Scan for the cell matching the given text and deliver its [x, y] coordinate at center. 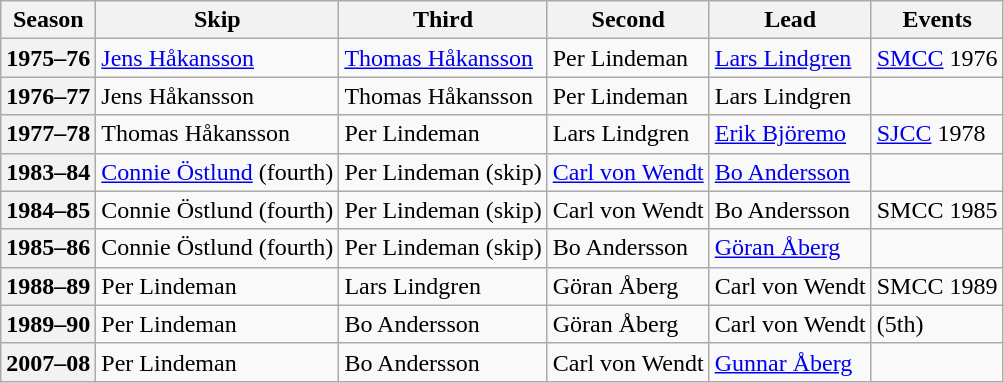
Erik Björemo [790, 134]
SMCC 1976 [937, 58]
1985–86 [48, 248]
1983–84 [48, 172]
Events [937, 20]
Lead [790, 20]
Third [443, 20]
1977–78 [48, 134]
(5th) [937, 324]
SJCC 1978 [937, 134]
2007–08 [48, 362]
1984–85 [48, 210]
Second [628, 20]
1988–89 [48, 286]
Season [48, 20]
1989–90 [48, 324]
Gunnar Åberg [790, 362]
1976–77 [48, 96]
SMCC 1989 [937, 286]
1975–76 [48, 58]
Skip [218, 20]
SMCC 1985 [937, 210]
